Capture the cell that displays the provided text and extract its (X, Y) central coordinate. 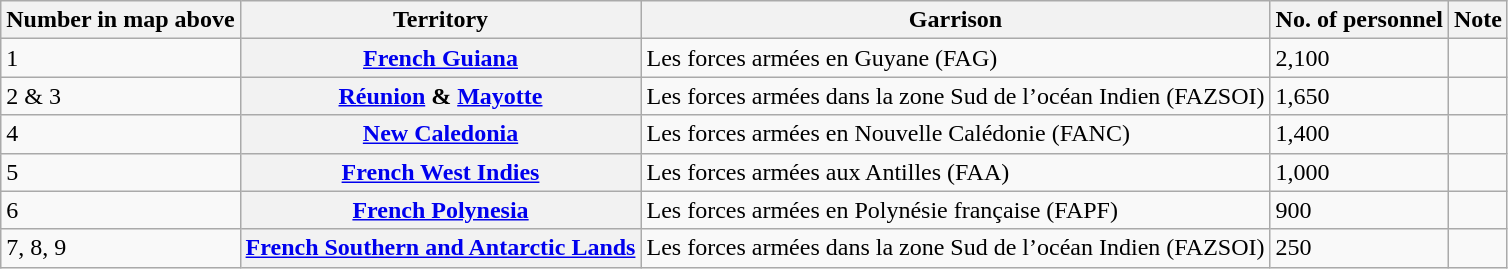
1,650 (1359, 96)
Les forces armées en Nouvelle Calédonie (FANC) (956, 134)
1,000 (1359, 172)
2,100 (1359, 58)
6 (120, 210)
New Caledonia (440, 134)
1,400 (1359, 134)
900 (1359, 210)
Les forces armées en Polynésie française (FAPF) (956, 210)
7, 8, 9 (120, 248)
Number in map above (120, 20)
Réunion & Mayotte (440, 96)
No. of personnel (1359, 20)
4 (120, 134)
5 (120, 172)
French Guiana (440, 58)
2 & 3 (120, 96)
Note (1478, 20)
250 (1359, 248)
French Polynesia (440, 210)
French Southern and Antarctic Lands (440, 248)
Garrison (956, 20)
Les forces armées aux Antilles (FAA) (956, 172)
Territory (440, 20)
French West Indies (440, 172)
1 (120, 58)
Les forces armées en Guyane (FAG) (956, 58)
